Provide the [X, Y] coordinate of the cell's center where the given text is located.  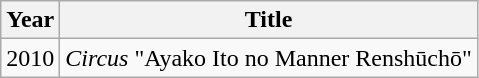
Year [30, 20]
2010 [30, 58]
Circus "Ayako Ito no Manner Renshūchō" [269, 58]
Title [269, 20]
